For the text-containing cell, return its midpoint in [X, Y] coordinate format. 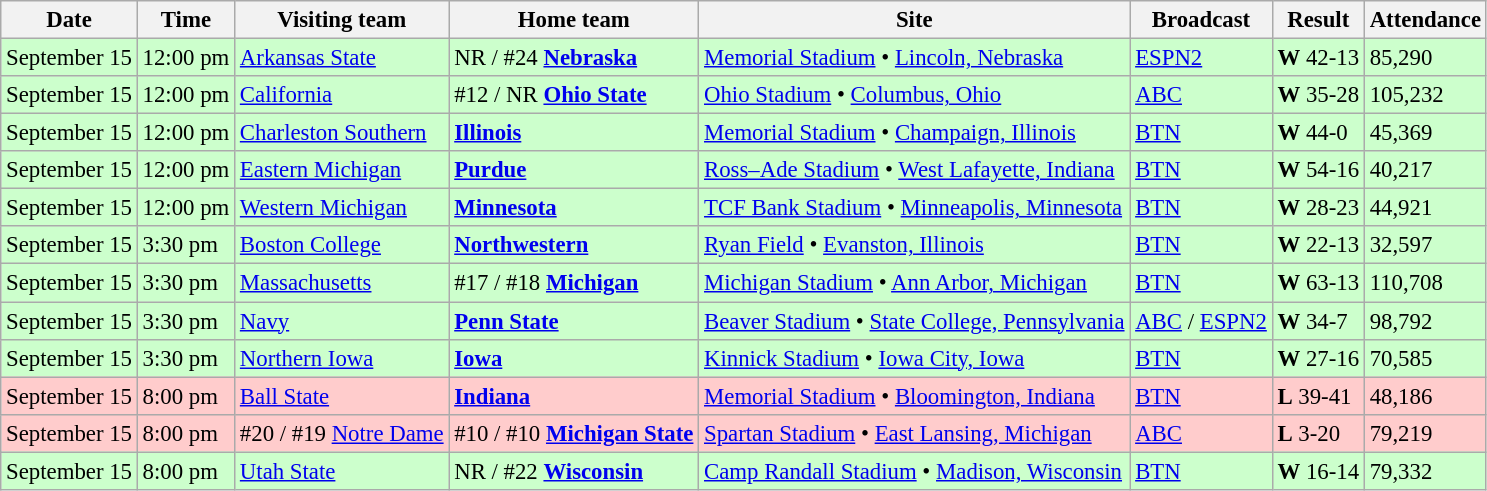
ABC / ESPN2 [1201, 321]
L 39-41 [1318, 396]
105,232 [1425, 95]
#12 / NR Ohio State [574, 95]
45,369 [1425, 133]
Spartan Stadium • East Lansing, Michigan [914, 433]
98,792 [1425, 321]
Kinnick Stadium • Iowa City, Iowa [914, 358]
Northern Iowa [342, 358]
L 3-20 [1318, 433]
70,585 [1425, 358]
ESPN2 [1201, 58]
Northwestern [574, 245]
Utah State [342, 471]
Ross–Ade Stadium • West Lafayette, Indiana [914, 170]
W 22-13 [1318, 245]
W 34-7 [1318, 321]
Michigan Stadium • Ann Arbor, Michigan [914, 283]
Camp Randall Stadium • Madison, Wisconsin [914, 471]
Penn State [574, 321]
110,708 [1425, 283]
Visiting team [342, 20]
W 35-28 [1318, 95]
W 42-13 [1318, 58]
W 28-23 [1318, 208]
Ryan Field • Evanston, Illinois [914, 245]
TCF Bank Stadium • Minneapolis, Minnesota [914, 208]
79,332 [1425, 471]
W 16-14 [1318, 471]
Date [69, 20]
Boston College [342, 245]
Western Michigan [342, 208]
NR / #24 Nebraska [574, 58]
Ohio Stadium • Columbus, Ohio [914, 95]
W 54-16 [1318, 170]
California [342, 95]
Memorial Stadium • Bloomington, Indiana [914, 396]
Minnesota [574, 208]
32,597 [1425, 245]
W 63-13 [1318, 283]
#20 / #19 Notre Dame [342, 433]
W 27-16 [1318, 358]
Iowa [574, 358]
Result [1318, 20]
Eastern Michigan [342, 170]
Attendance [1425, 20]
85,290 [1425, 58]
Site [914, 20]
Illinois [574, 133]
Memorial Stadium • Champaign, Illinois [914, 133]
Purdue [574, 170]
W 44-0 [1318, 133]
Ball State [342, 396]
Arkansas State [342, 58]
Memorial Stadium • Lincoln, Nebraska [914, 58]
48,186 [1425, 396]
Broadcast [1201, 20]
40,217 [1425, 170]
Beaver Stadium • State College, Pennsylvania [914, 321]
Navy [342, 321]
44,921 [1425, 208]
Home team [574, 20]
79,219 [1425, 433]
Massachusetts [342, 283]
Time [186, 20]
#10 / #10 Michigan State [574, 433]
Indiana [574, 396]
NR / #22 Wisconsin [574, 471]
#17 / #18 Michigan [574, 283]
Charleston Southern [342, 133]
